Output the [x, y] coordinate of the center of the cell containing the given text.  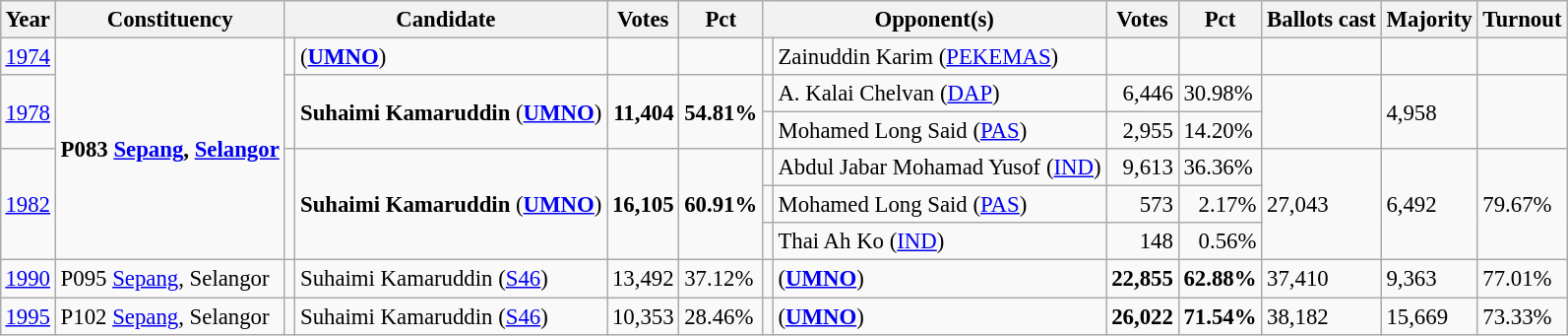
2,955 [1142, 131]
573 [1142, 205]
148 [1142, 241]
1982 [28, 205]
Ballots cast [1321, 20]
37.12% [721, 279]
1978 [28, 112]
Thai Ah Ko (IND) [939, 241]
16,105 [644, 205]
73.33% [1522, 316]
60.91% [721, 205]
Turnout [1522, 20]
14.20% [1221, 131]
A. Kalai Chelvan (DAP) [939, 94]
30.98% [1221, 94]
Constituency [169, 20]
Candidate [446, 20]
P095 Sepang, Selangor [169, 279]
9,613 [1142, 168]
10,353 [644, 316]
71.54% [1221, 316]
1974 [28, 56]
54.81% [721, 112]
Majority [1429, 20]
Opponent(s) [935, 20]
0.56% [1221, 241]
22,855 [1142, 279]
1990 [28, 279]
62.88% [1221, 279]
9,363 [1429, 279]
37,410 [1321, 279]
79.67% [1522, 205]
4,958 [1429, 112]
2.17% [1221, 205]
6,446 [1142, 94]
28.46% [721, 316]
6,492 [1429, 205]
1995 [28, 316]
15,669 [1429, 316]
P083 Sepang, Selangor [169, 149]
Year [28, 20]
11,404 [644, 112]
Abdul Jabar Mohamad Yusof (IND) [939, 168]
77.01% [1522, 279]
13,492 [644, 279]
36.36% [1221, 168]
38,182 [1321, 316]
P102 Sepang, Selangor [169, 316]
26,022 [1142, 316]
Zainuddin Karim (PEKEMAS) [939, 56]
27,043 [1321, 205]
